Locate the cell with the specified text and output its (X, Y) center coordinate. 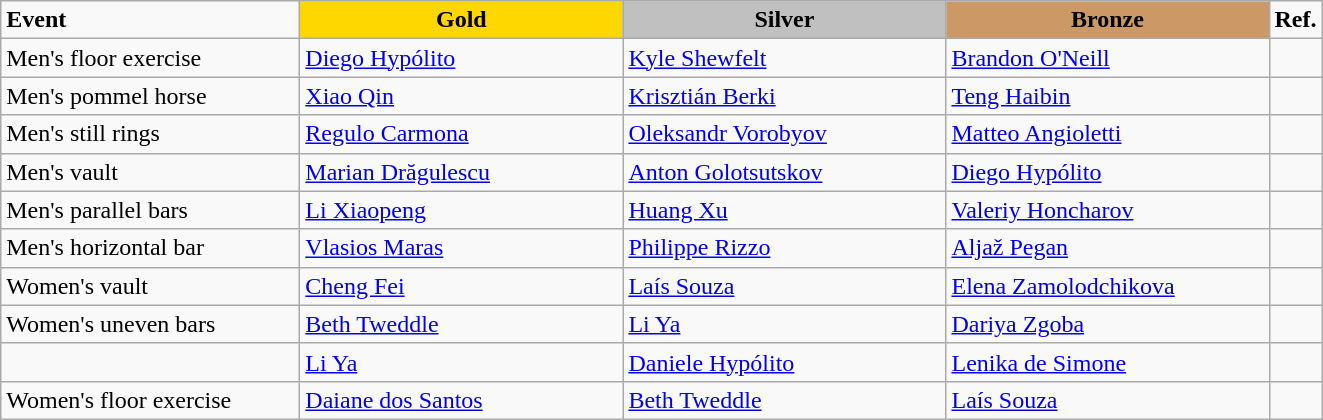
Silver (784, 20)
Women's uneven bars (150, 324)
Brandon O'Neill (1108, 58)
Teng Haibin (1108, 96)
Huang Xu (784, 210)
Krisztián Berki (784, 96)
Gold (462, 20)
Kyle Shewfelt (784, 58)
Ref. (1296, 20)
Cheng Fei (462, 286)
Li Xiaopeng (462, 210)
Matteo Angioletti (1108, 134)
Men's parallel bars (150, 210)
Regulo Carmona (462, 134)
Men's vault (150, 172)
Women's floor exercise (150, 400)
Philippe Rizzo (784, 248)
Men's horizontal bar (150, 248)
Anton Golotsutskov (784, 172)
Men's pommel horse (150, 96)
Women's vault (150, 286)
Elena Zamolodchikova (1108, 286)
Lenika de Simone (1108, 362)
Bronze (1108, 20)
Aljaž Pegan (1108, 248)
Event (150, 20)
Men's floor exercise (150, 58)
Daiane dos Santos (462, 400)
Valeriy Honcharov (1108, 210)
Daniele Hypólito (784, 362)
Marian Drăgulescu (462, 172)
Xiao Qin (462, 96)
Men's still rings (150, 134)
Dariya Zgoba (1108, 324)
Vlasios Maras (462, 248)
Oleksandr Vorobyov (784, 134)
